Return [X, Y] of the center of cell containing provided text 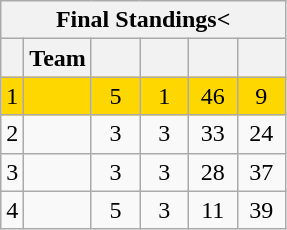
9 [262, 96]
37 [262, 172]
Final Standings< [144, 20]
4 [12, 210]
Team [58, 58]
28 [212, 172]
39 [262, 210]
46 [212, 96]
24 [262, 134]
2 [12, 134]
33 [212, 134]
11 [212, 210]
